Return the [X, Y] coordinate for the center point of the cell that contains the specified text.  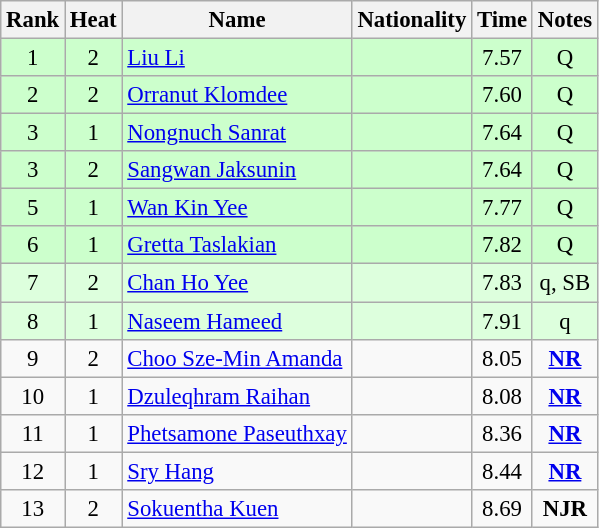
Phetsamone Paseuthxay [237, 433]
Nationality [412, 20]
7.83 [502, 283]
Naseem Hameed [237, 321]
8 [33, 321]
7 [33, 283]
Dzuleqhram Raihan [237, 396]
Name [237, 20]
8.36 [502, 433]
10 [33, 396]
Notes [564, 20]
5 [33, 208]
9 [33, 358]
11 [33, 433]
Wan Kin Yee [237, 208]
6 [33, 245]
7.77 [502, 208]
Time [502, 20]
7.82 [502, 245]
Nongnuch Sanrat [237, 133]
Gretta Taslakian [237, 245]
8.44 [502, 471]
Choo Sze-Min Amanda [237, 358]
Chan Ho Yee [237, 283]
NJR [564, 509]
Sangwan Jaksunin [237, 170]
7.57 [502, 58]
8.08 [502, 396]
Sry Hang [237, 471]
Rank [33, 20]
8.69 [502, 509]
q, SB [564, 283]
7.91 [502, 321]
8.05 [502, 358]
q [564, 321]
Heat [94, 20]
Sokuentha Kuen [237, 509]
12 [33, 471]
Orranut Klomdee [237, 95]
7.60 [502, 95]
13 [33, 509]
Liu Li [237, 58]
